Locate the cell with the specified text and output its [X, Y] center coordinate. 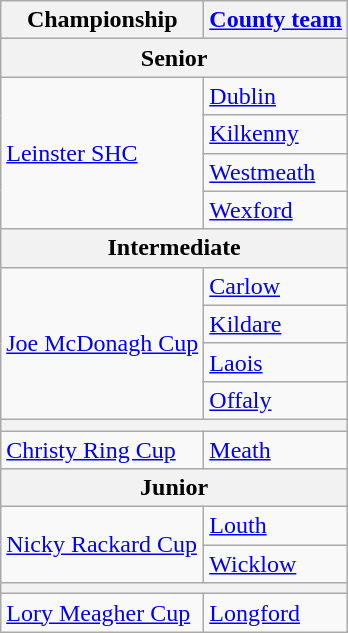
Westmeath [276, 172]
Dublin [276, 96]
Christy Ring Cup [102, 449]
Laois [276, 362]
Kilkenny [276, 134]
Senior [174, 58]
Nicky Rackard Cup [102, 545]
Carlow [276, 286]
Longford [276, 613]
Intermediate [174, 248]
Junior [174, 488]
Kildare [276, 324]
Wicklow [276, 564]
Offaly [276, 400]
Leinster SHC [102, 153]
County team [276, 20]
Meath [276, 449]
Louth [276, 526]
Championship [102, 20]
Lory Meagher Cup [102, 613]
Wexford [276, 210]
Joe McDonagh Cup [102, 343]
